Find where the given text appears and provide that cell's center as [x, y] coordinate. 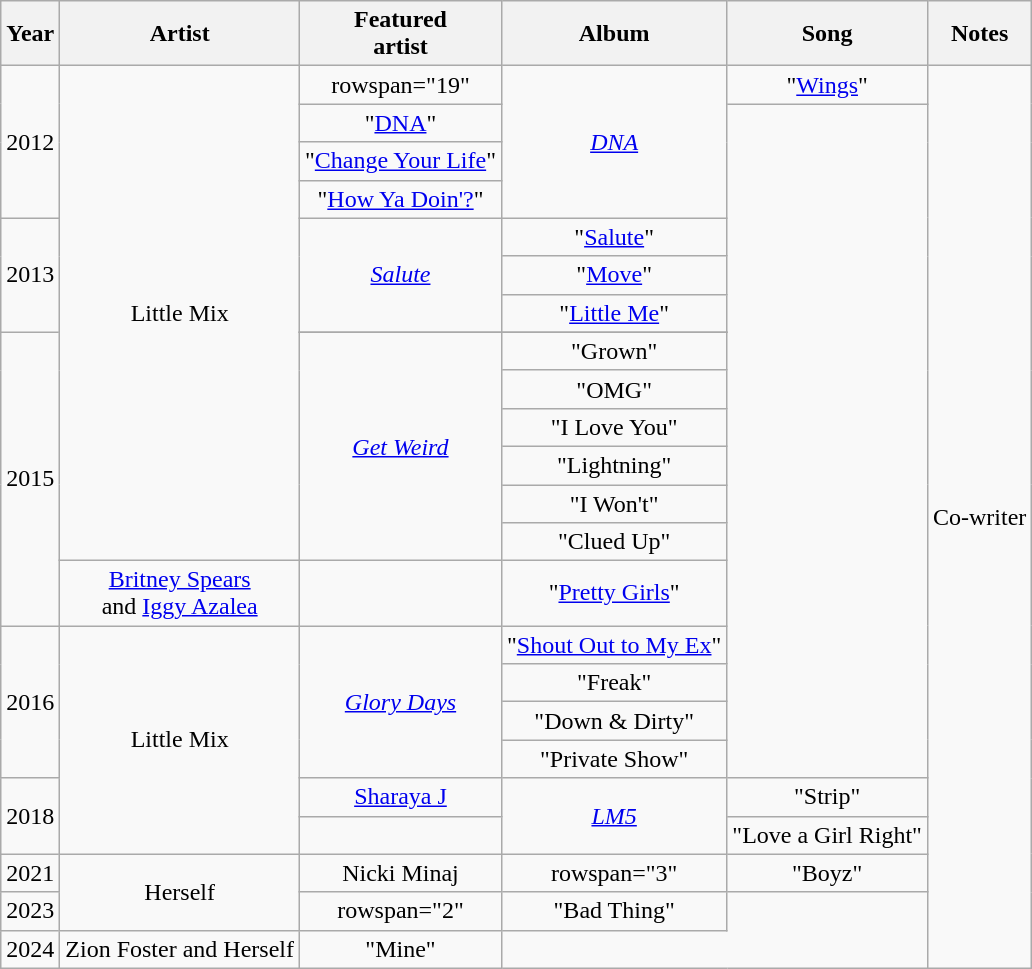
Album [614, 34]
"Pretty Girls" [614, 594]
"Private Show" [614, 759]
"Freak" [614, 683]
"Salute" [614, 237]
"Wings" [828, 85]
"Bad Thing" [614, 911]
"I Love You" [614, 427]
"Lightning" [614, 465]
LM5 [614, 816]
"Down & Dirty" [614, 721]
2015 [30, 478]
Nicki Minaj [400, 873]
2013 [30, 275]
rowspan="3" [614, 873]
Featuredartist [400, 34]
Year [30, 34]
Get Weird [400, 446]
Song [828, 34]
Notes [979, 34]
DNA [614, 142]
Britney Spearsand Iggy Azalea [180, 594]
"Grown" [614, 351]
"I Won't" [614, 503]
Sharaya J [400, 797]
"Shout Out to My Ex" [614, 645]
"Strip" [828, 797]
Artist [180, 34]
2016 [30, 702]
"OMG" [614, 389]
"Change Your Life" [400, 161]
"DNA" [400, 123]
2023 [30, 911]
Zion Foster and Herself [180, 949]
2012 [30, 142]
Glory Days [400, 702]
"Little Me" [614, 313]
"Move" [614, 275]
rowspan="19" [400, 85]
"How Ya Doin'?" [400, 199]
"Boyz" [828, 873]
2021 [30, 873]
Herself [180, 892]
rowspan="2" [400, 911]
"Clued Up" [614, 542]
Co-writer [979, 517]
Salute [400, 275]
2024 [30, 949]
"Love a Girl Right" [828, 835]
"Mine" [400, 949]
2018 [30, 816]
